For the text-containing cell, return its midpoint in [X, Y] coordinate format. 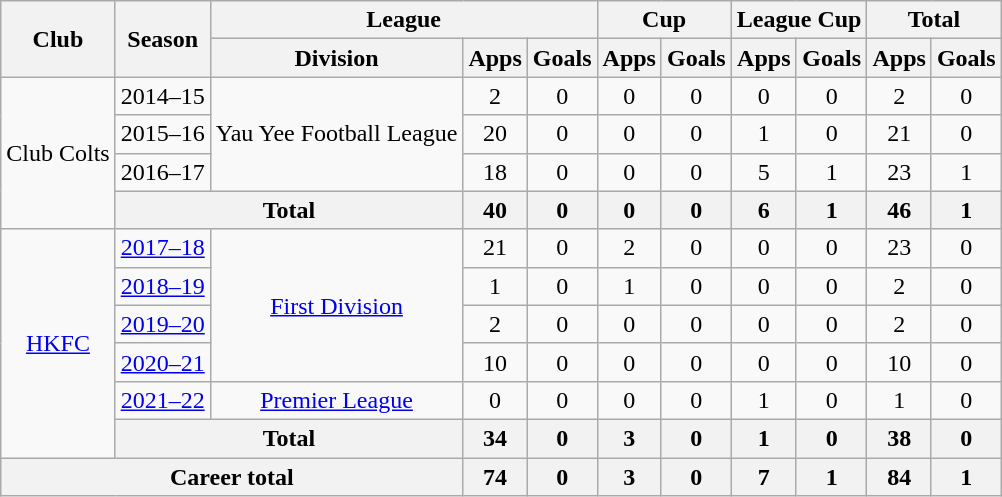
6 [764, 210]
5 [764, 172]
Club Colts [58, 153]
7 [764, 477]
Cup [664, 20]
2015–16 [162, 134]
Season [162, 39]
84 [899, 477]
2018–19 [162, 286]
46 [899, 210]
2017–18 [162, 248]
34 [495, 438]
2021–22 [162, 400]
2019–20 [162, 324]
38 [899, 438]
18 [495, 172]
Premier League [336, 400]
20 [495, 134]
Division [336, 58]
74 [495, 477]
2016–17 [162, 172]
League Cup [799, 20]
League [404, 20]
40 [495, 210]
Yau Yee Football League [336, 134]
2020–21 [162, 362]
First Division [336, 305]
Club [58, 39]
2014–15 [162, 96]
Career total [232, 477]
HKFC [58, 343]
